Return (x, y) of the center of cell containing provided text 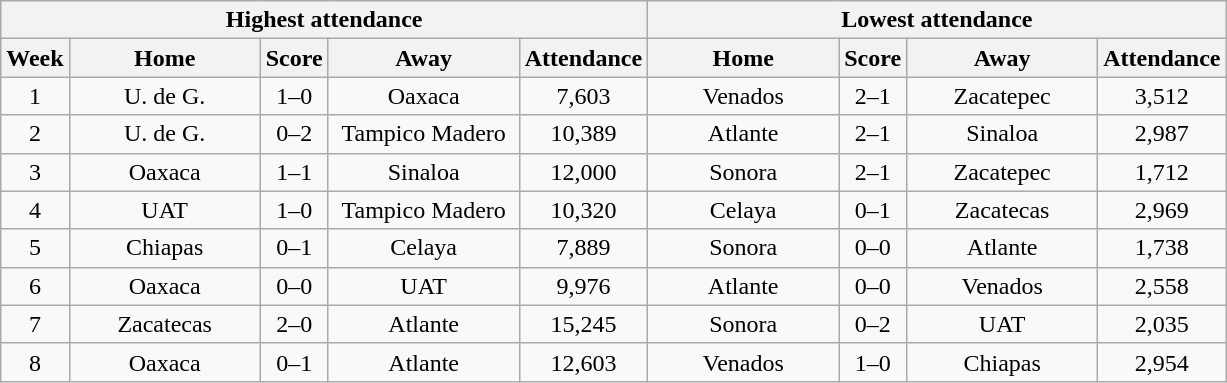
4 (35, 210)
1–1 (294, 172)
12,000 (583, 172)
15,245 (583, 324)
2,954 (1162, 362)
1,738 (1162, 248)
12,603 (583, 362)
2,987 (1162, 134)
1,712 (1162, 172)
Lowest attendance (937, 20)
2 (35, 134)
5 (35, 248)
2–0 (294, 324)
9,976 (583, 286)
10,320 (583, 210)
3,512 (1162, 96)
7,603 (583, 96)
3 (35, 172)
7,889 (583, 248)
8 (35, 362)
Week (35, 58)
2,035 (1162, 324)
2,558 (1162, 286)
6 (35, 286)
Highest attendance (324, 20)
1 (35, 96)
7 (35, 324)
2,969 (1162, 210)
10,389 (583, 134)
